Capture the cell that displays the provided text and extract its [x, y] central coordinate. 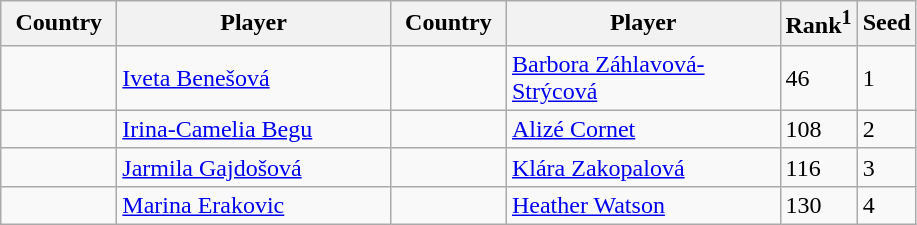
Alizé Cornet [643, 129]
2 [886, 129]
Iveta Benešová [254, 78]
Rank1 [818, 24]
Seed [886, 24]
116 [818, 167]
4 [886, 205]
130 [818, 205]
Barbora Záhlavová-Strýcová [643, 78]
Marina Erakovic [254, 205]
Klára Zakopalová [643, 167]
3 [886, 167]
Heather Watson [643, 205]
1 [886, 78]
108 [818, 129]
46 [818, 78]
Jarmila Gajdošová [254, 167]
Irina-Camelia Begu [254, 129]
